Identify which cell holds the provided text, then report its (x, y) central coordinate. 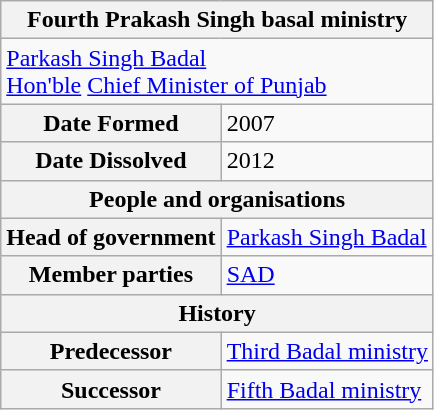
2012 (327, 161)
Fifth Badal ministry (327, 389)
Head of government (111, 237)
Date Formed (111, 123)
SAD (327, 275)
Predecessor (111, 351)
Fourth Prakash Singh basal ministry (218, 20)
Member parties (111, 275)
Date Dissolved (111, 161)
Successor (111, 389)
Parkash Singh Badal (327, 237)
People and organisations (218, 199)
Parkash Singh BadalHon'ble Chief Minister of Punjab (218, 72)
Third Badal ministry (327, 351)
2007 (327, 123)
History (218, 313)
